From the cell containing the given text, extract its center point as [x, y] coordinate. 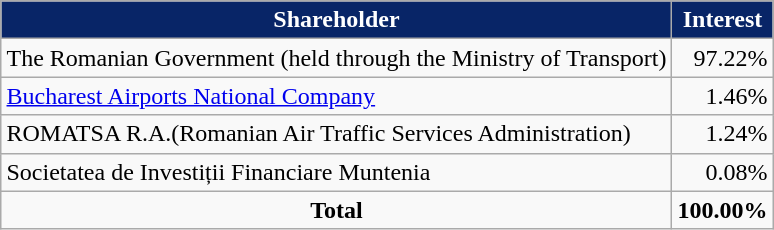
Total [336, 210]
1.46% [722, 96]
Societatea de Investiții Financiare Muntenia [336, 172]
Shareholder [336, 20]
The Romanian Government (held through the Ministry of Transport) [336, 58]
ROMATSA R.A.(Romanian Air Traffic Services Administration) [336, 134]
0.08% [722, 172]
Interest [722, 20]
97.22% [722, 58]
100.00% [722, 210]
1.24% [722, 134]
Bucharest Airports National Company [336, 96]
